From the cell containing the given text, extract its center point as [X, Y] coordinate. 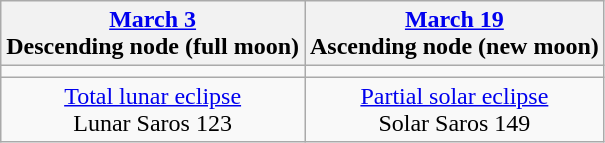
Total lunar eclipseLunar Saros 123 [153, 110]
March 3Descending node (full moon) [153, 34]
Partial solar eclipseSolar Saros 149 [454, 110]
March 19Ascending node (new moon) [454, 34]
